Find where the given text appears and provide that cell's center as [x, y] coordinate. 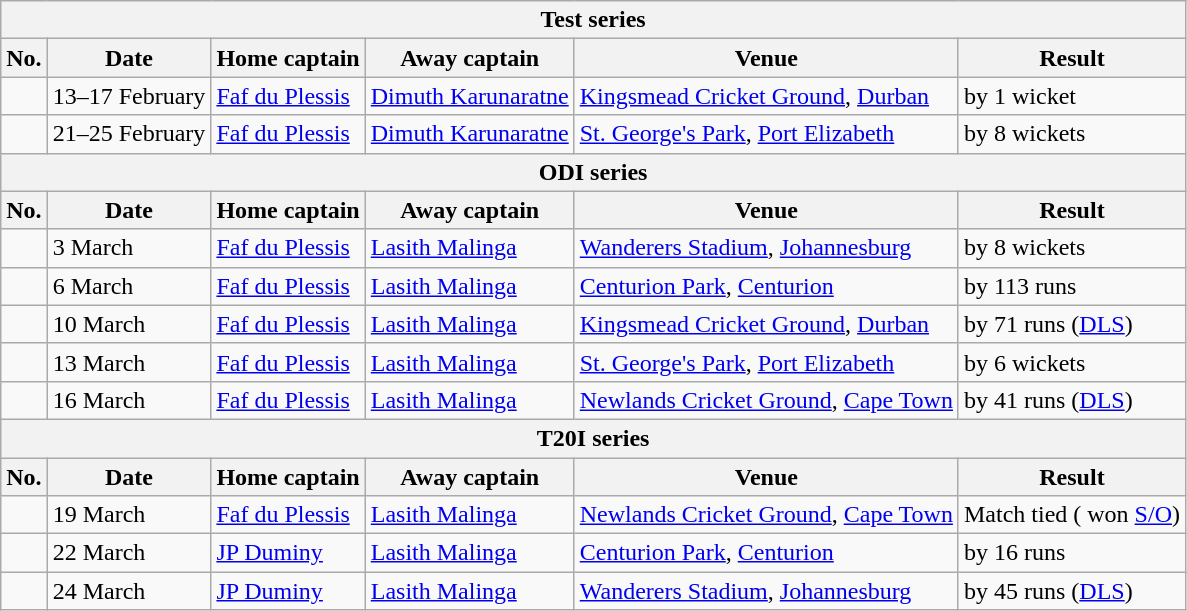
by 6 wickets [1072, 362]
ODI series [594, 172]
19 March [129, 515]
Test series [594, 20]
T20I series [594, 438]
6 March [129, 286]
16 March [129, 400]
by 41 runs (DLS) [1072, 400]
22 March [129, 553]
Match tied ( won S/O) [1072, 515]
by 113 runs [1072, 286]
13 March [129, 362]
3 March [129, 248]
10 March [129, 324]
by 71 runs (DLS) [1072, 324]
24 March [129, 591]
by 45 runs (DLS) [1072, 591]
by 1 wicket [1072, 96]
13–17 February [129, 96]
21–25 February [129, 134]
by 16 runs [1072, 553]
